Search for the cell housing the specified text and yield its (x, y) center coordinate. 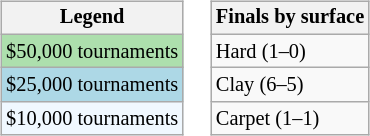
$10,000 tournaments (92, 119)
Legend (92, 18)
$25,000 tournaments (92, 85)
Finals by surface (290, 18)
$50,000 tournaments (92, 51)
Hard (1–0) (290, 51)
Carpet (1–1) (290, 119)
Clay (6–5) (290, 85)
